Locate the cell with the specified text and output its [X, Y] center coordinate. 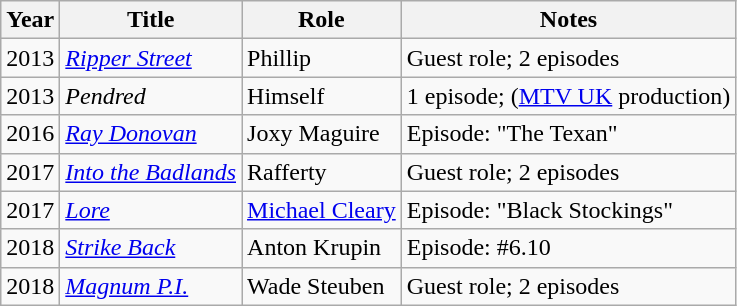
Title [151, 20]
Ray Donovan [151, 134]
Himself [322, 96]
Lore [151, 210]
Anton Krupin [322, 248]
2016 [30, 134]
Magnum P.I. [151, 286]
Strike Back [151, 248]
Ripper Street [151, 58]
Into the Badlands [151, 172]
Phillip [322, 58]
Michael Cleary [322, 210]
Notes [568, 20]
Joxy Maguire [322, 134]
Role [322, 20]
Wade Steuben [322, 286]
Rafferty [322, 172]
Episode: "The Texan" [568, 134]
Episode: "Black Stockings" [568, 210]
1 episode; (MTV UK production) [568, 96]
Year [30, 20]
Episode: #6.10 [568, 248]
Pendred [151, 96]
